Determine the [X, Y] coordinate at the center of the cell enclosing the given text.  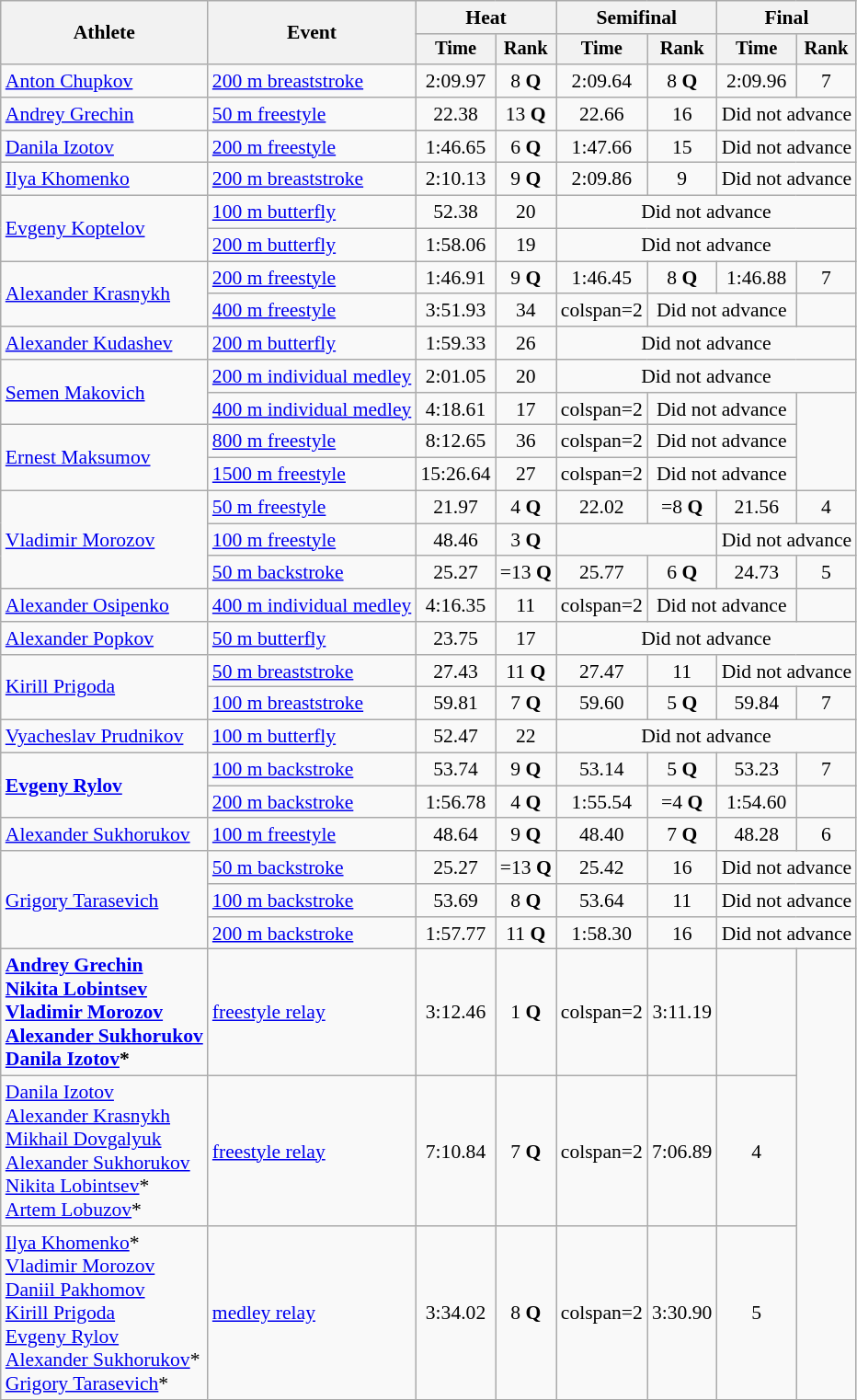
1500 m freestyle [313, 475]
59.84 [757, 704]
21.56 [757, 508]
800 m freestyle [313, 442]
50 m butterfly [313, 638]
59.60 [601, 704]
48.64 [455, 835]
59.81 [455, 704]
1:57.77 [455, 934]
1:58.06 [455, 246]
1:56.78 [455, 802]
Final [787, 17]
53.23 [757, 770]
13 Q [526, 114]
36 [526, 442]
53.69 [455, 901]
27.47 [601, 671]
3 Q [526, 540]
27 [526, 475]
19 [526, 246]
Alexander Sukhorukov [105, 835]
2:09.96 [757, 81]
9 [682, 179]
Ernest Maksumov [105, 458]
26 [526, 343]
3:51.93 [455, 311]
3:34.02 [455, 1314]
24.73 [757, 573]
200 m individual medley [313, 376]
21.97 [455, 508]
Anton Chupkov [105, 81]
48.46 [455, 540]
Semen Makovich [105, 392]
53.74 [455, 770]
4:16.35 [455, 605]
Alexander Kudashev [105, 343]
Grigory Tarasevich [105, 900]
100 m breaststroke [313, 704]
Heat [486, 17]
1:59.33 [455, 343]
22.38 [455, 114]
15 [682, 147]
52.38 [455, 212]
22 [526, 737]
Alexander Popkov [105, 638]
1:46.88 [757, 278]
medley relay [313, 1314]
Vladimir Morozov [105, 541]
25.42 [601, 867]
400 m freestyle [313, 311]
1:54.60 [757, 802]
7:10.84 [455, 1152]
1:46.65 [455, 147]
1:46.45 [601, 278]
Athlete [105, 33]
Andrey GrechinNikita LobintsevVladimir MorozovAlexander SukhorukovDanila Izotov* [105, 1013]
Vyacheslav Prudnikov [105, 737]
Event [313, 33]
Evgeny Koptelov [105, 228]
53.14 [601, 770]
22.66 [601, 114]
1:55.54 [601, 802]
3:11.19 [682, 1013]
1 Q [526, 1013]
27.43 [455, 671]
Andrey Grechin [105, 114]
2:09.64 [601, 81]
52.47 [455, 737]
48.28 [757, 835]
6 [826, 835]
Evgeny Rylov [105, 786]
1:47.66 [601, 147]
23.75 [455, 638]
25.77 [601, 573]
Alexander Krasnykh [105, 294]
4:18.61 [455, 409]
3:12.46 [455, 1013]
3:30.90 [682, 1314]
Semifinal [636, 17]
50 m breaststroke [313, 671]
Alexander Osipenko [105, 605]
Danila Izotov [105, 147]
Kirill Prigoda [105, 688]
15:26.64 [455, 475]
1:46.91 [455, 278]
2:01.05 [455, 376]
Ilya Khomenko*Vladimir MorozovDaniil PakhomovKirill PrigodaEvgeny RylovAlexander Sukhorukov*Grigory Tarasevich* [105, 1314]
1:58.30 [601, 934]
53.64 [601, 901]
=8 Q [682, 508]
7:06.89 [682, 1152]
34 [526, 311]
8:12.65 [455, 442]
2:10.13 [455, 179]
Ilya Khomenko [105, 179]
48.40 [601, 835]
2:09.86 [601, 179]
=4 Q [682, 802]
Danila IzotovAlexander KrasnykhMikhail DovgalyukAlexander SukhorukovNikita Lobintsev*Artem Lobuzov* [105, 1152]
2:09.97 [455, 81]
22.02 [601, 508]
